Find where the given text appears and provide that cell's center as (X, Y) coordinate. 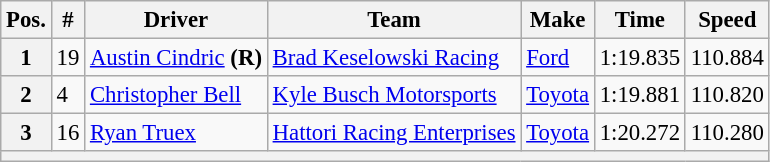
3 (26, 133)
# (68, 20)
Ford (558, 58)
1:19.881 (640, 95)
110.884 (727, 58)
Speed (727, 20)
Austin Cindric (R) (176, 58)
19 (68, 58)
Ryan Truex (176, 133)
1:20.272 (640, 133)
Driver (176, 20)
1:19.835 (640, 58)
16 (68, 133)
Pos. (26, 20)
1 (26, 58)
Brad Keselowski Racing (394, 58)
Time (640, 20)
110.280 (727, 133)
4 (68, 95)
Kyle Busch Motorsports (394, 95)
Team (394, 20)
2 (26, 95)
Hattori Racing Enterprises (394, 133)
Christopher Bell (176, 95)
Make (558, 20)
110.820 (727, 95)
